Identify which cell holds the provided text, then report its (x, y) central coordinate. 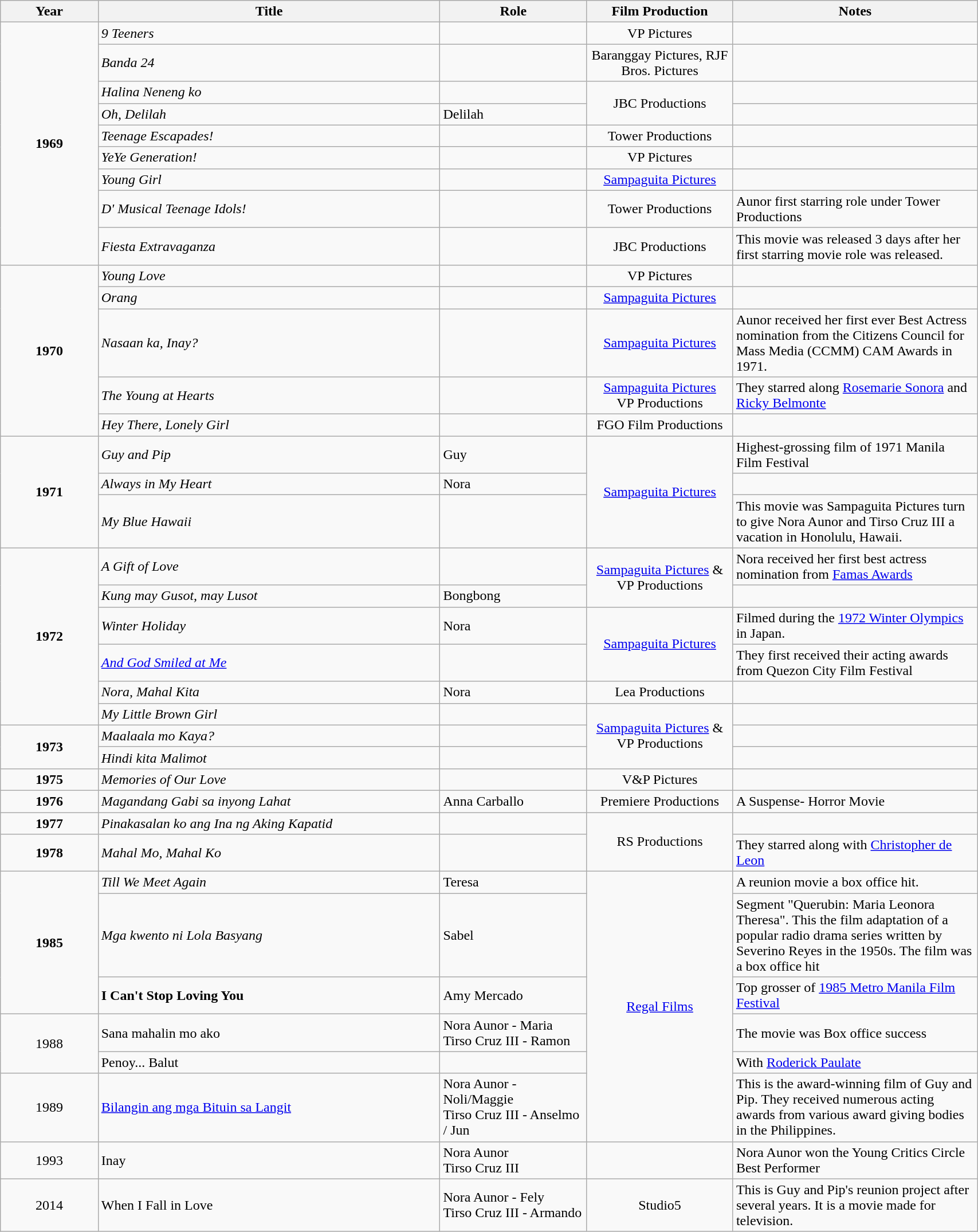
Young Girl (269, 179)
Nora Aunor - Fely Tirso Cruz III - Armando (513, 1205)
1988 (49, 1044)
1970 (49, 350)
Sabel (513, 935)
Always in My Heart (269, 484)
1972 (49, 636)
My Blue Hawaii (269, 521)
Bongbong (513, 596)
YeYe Generation! (269, 158)
1993 (49, 1160)
Young Love (269, 276)
Anna Carballo (513, 801)
Aunor first starring role under Tower Productions (855, 209)
Hindi kita Malimot (269, 758)
Nora received her first best actress nomination from Famas Awards (855, 566)
Nora Aunor - Maria Tirso Cruz III - Ramon (513, 1033)
Fiesta Extravaganza (269, 246)
The Young at Hearts (269, 395)
This is the award-winning film of Guy and Pip. They received numerous acting awards from various award giving bodies in the Philippines. (855, 1107)
Year (49, 11)
Top grosser of 1985 Metro Manila Film Festival (855, 996)
Notes (855, 11)
Nora Aunor won the Young Critics Circle Best Performer (855, 1160)
They first received their acting awards from Quezon City Film Festival (855, 662)
And God Smiled at Me (269, 662)
A reunion movie a box office hit. (855, 882)
Oh, Delilah (269, 114)
Orang (269, 297)
1973 (49, 747)
1975 (49, 779)
Sampaguita PicturesVP Productions (660, 395)
V&P Pictures (660, 779)
Bilangin ang mga Bituin sa Langit (269, 1107)
2014 (49, 1205)
Studio5 (660, 1205)
1978 (49, 853)
Nora, Mahal Kita (269, 692)
1989 (49, 1107)
Penoy... Balut (269, 1062)
Nora Aunor - Noli/Maggie Tirso Cruz III - Anselmo / Jun (513, 1107)
FGO Film Productions (660, 425)
1976 (49, 801)
Lea Productions (660, 692)
They starred along with Christopher de Leon (855, 853)
Nora Aunor Tirso Cruz III (513, 1160)
Mga kwento ni Lola Basyang (269, 935)
Inay (269, 1160)
9 Teeners (269, 33)
Guy (513, 455)
Filmed during the 1972 Winter Olympics in Japan. (855, 626)
When I Fall in Love (269, 1205)
The movie was Box office success (855, 1033)
Till We Meet Again (269, 882)
Aunor received her first ever Best Actress nomination from the Citizens Council for Mass Media (CCMM) CAM Awards in 1971. (855, 343)
Halina Neneng ko (269, 92)
Regal Films (660, 1006)
Pinakasalan ko ang Ina ng Aking Kapatid (269, 823)
Role (513, 11)
This is Guy and Pip's reunion project after several years. It is a movie made for television. (855, 1205)
RS Productions (660, 842)
Memories of Our Love (269, 779)
With Roderick Paulate (855, 1062)
Magandang Gabi sa inyong Lahat (269, 801)
This movie was Sampaguita Pictures turn to give Nora Aunor and Tirso Cruz III a vacation in Honolulu, Hawaii. (855, 521)
A Suspense- Horror Movie (855, 801)
1977 (49, 823)
Guy and Pip (269, 455)
A Gift of Love (269, 566)
Nasaan ka, Inay? (269, 343)
Kung may Gusot, may Lusot (269, 596)
Film Production (660, 11)
Winter Holiday (269, 626)
Maalaala mo Kaya? (269, 736)
Banda 24 (269, 63)
Premiere Productions (660, 801)
My Little Brown Girl (269, 714)
Baranggay Pictures, RJF Bros. Pictures (660, 63)
Delilah (513, 114)
Mahal Mo, Mahal Ko (269, 853)
1985 (49, 943)
1969 (49, 144)
Title (269, 11)
Highest-grossing film of 1971 Manila Film Festival (855, 455)
Teenage Escapades! (269, 136)
D' Musical Teenage Idols! (269, 209)
They starred along Rosemarie Sonora and Ricky Belmonte (855, 395)
Teresa (513, 882)
1971 (49, 492)
Amy Mercado (513, 996)
I Can't Stop Loving You (269, 996)
This movie was released 3 days after her first starring movie role was released. (855, 246)
Hey There, Lonely Girl (269, 425)
Sana mahalin mo ako (269, 1033)
